Locate the cell with the specified text and output its (x, y) center coordinate. 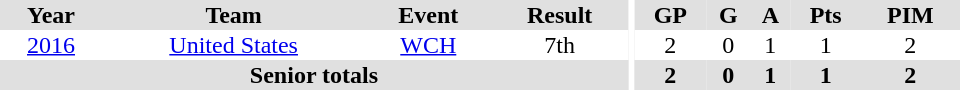
Pts (826, 15)
Year (51, 15)
Event (428, 15)
United States (234, 45)
Senior totals (314, 75)
A (770, 15)
Result (560, 15)
2016 (51, 45)
GP (670, 15)
7th (560, 45)
Team (234, 15)
WCH (428, 45)
G (728, 15)
PIM (910, 15)
